Capture the cell that displays the provided text and extract its [x, y] central coordinate. 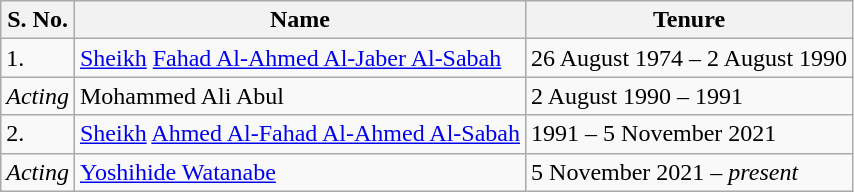
2. [38, 134]
1. [38, 58]
Tenure [690, 20]
Sheikh Ahmed Al-Fahad Al-Ahmed Al-Sabah [300, 134]
1991 – 5 November 2021 [690, 134]
Name [300, 20]
2 August 1990 – 1991 [690, 96]
26 August 1974 – 2 August 1990 [690, 58]
S. No. [38, 20]
Sheikh Fahad Al-Ahmed Al-Jaber Al-Sabah [300, 58]
5 November 2021 – present [690, 172]
Mohammed Ali Abul [300, 96]
Yoshihide Watanabe [300, 172]
